Find where the given text appears and provide that cell's center as [X, Y] coordinate. 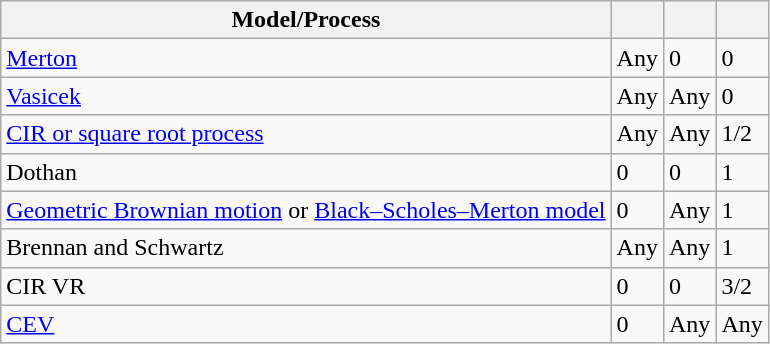
Brennan and Schwartz [306, 248]
Vasicek [306, 96]
Merton [306, 58]
Dothan [306, 172]
Model/Process [306, 20]
CIR or square root process [306, 134]
1/2 [742, 134]
CEV [306, 324]
Geometric Brownian motion or Black–Scholes–Merton model [306, 210]
3/2 [742, 286]
CIR VR [306, 286]
